Output the (X, Y) coordinate of the center of the cell containing the given text.  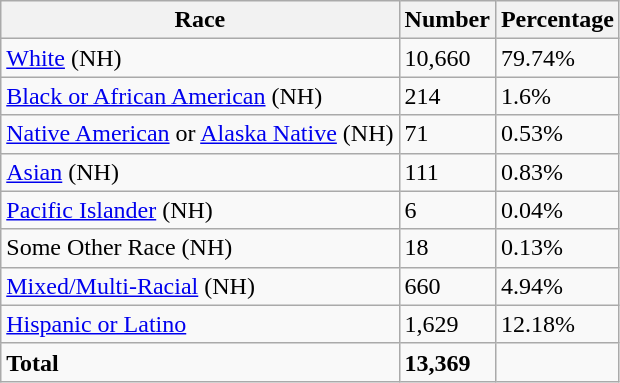
Hispanic or Latino (200, 324)
Black or African American (NH) (200, 96)
Total (200, 362)
214 (447, 96)
660 (447, 286)
0.04% (557, 210)
1.6% (557, 96)
6 (447, 210)
4.94% (557, 286)
Pacific Islander (NH) (200, 210)
Native American or Alaska Native (NH) (200, 134)
Number (447, 20)
Mixed/Multi-Racial (NH) (200, 286)
0.13% (557, 248)
111 (447, 172)
0.83% (557, 172)
18 (447, 248)
0.53% (557, 134)
71 (447, 134)
10,660 (447, 58)
Race (200, 20)
12.18% (557, 324)
Asian (NH) (200, 172)
White (NH) (200, 58)
Percentage (557, 20)
1,629 (447, 324)
13,369 (447, 362)
Some Other Race (NH) (200, 248)
79.74% (557, 58)
